Extract the (X, Y) coordinate from the center of the cell holding the provided text.  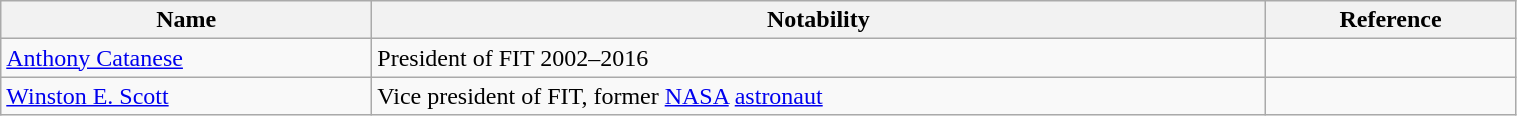
Winston E. Scott (186, 96)
President of FIT 2002–2016 (818, 58)
Name (186, 20)
Vice president of FIT, former NASA astronaut (818, 96)
Reference (1390, 20)
Anthony Catanese (186, 58)
Notability (818, 20)
